Extract the [x, y] coordinate from the center of the cell holding the provided text.  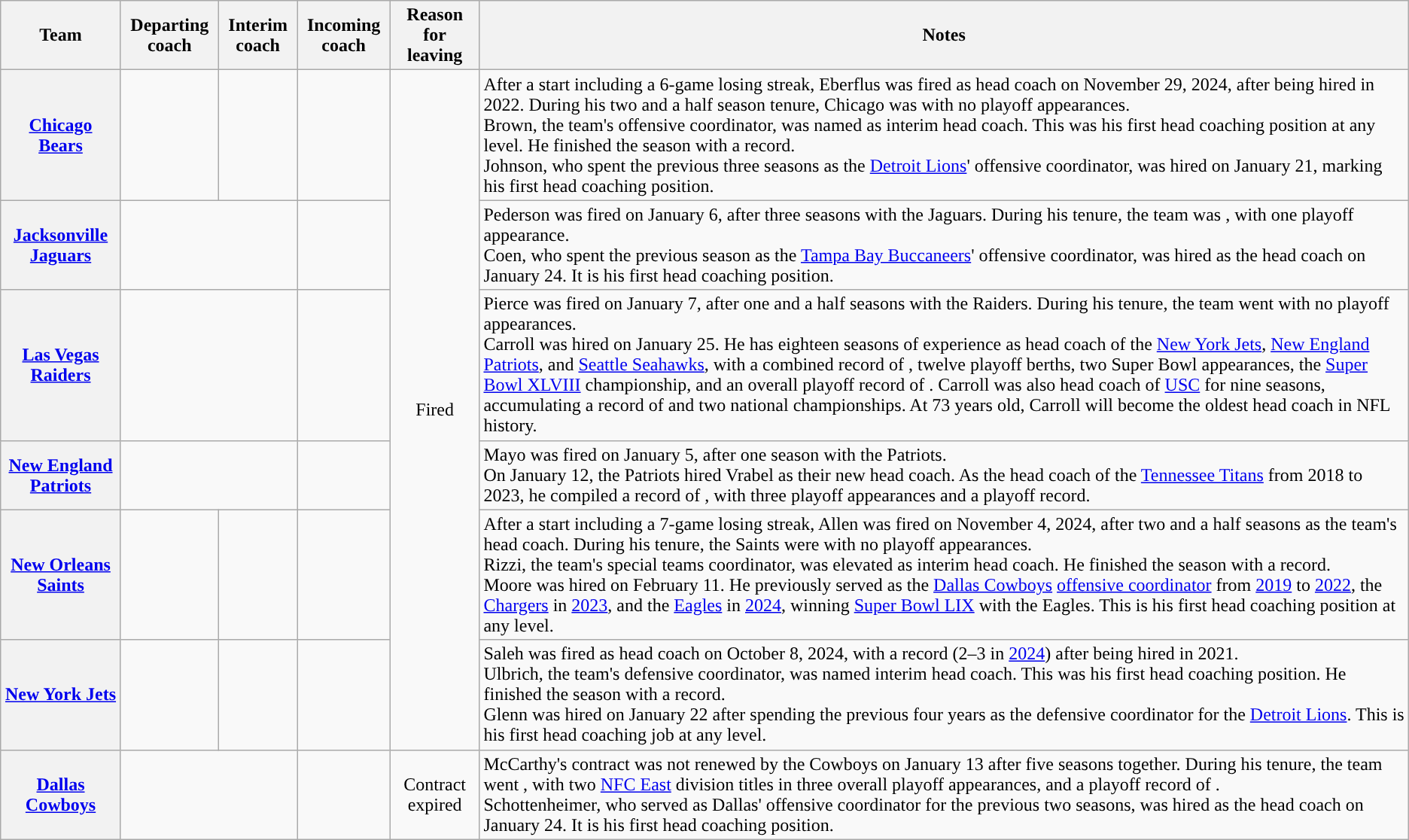
Jacksonville Jaguars [61, 245]
Reason for leaving [435, 35]
New Orleans Saints [61, 575]
Las Vegas Raiders [61, 365]
Notes [944, 35]
New York Jets [61, 695]
Team [61, 35]
Incoming coach [343, 35]
Chicago Bears [61, 135]
Contract expired [435, 795]
New England Patriots [61, 475]
Departing coach [169, 35]
Interim coach [257, 35]
Dallas Cowboys [61, 795]
Fired [435, 409]
